Detect which cell encompasses the target text, then output its (X, Y) center coordinate. 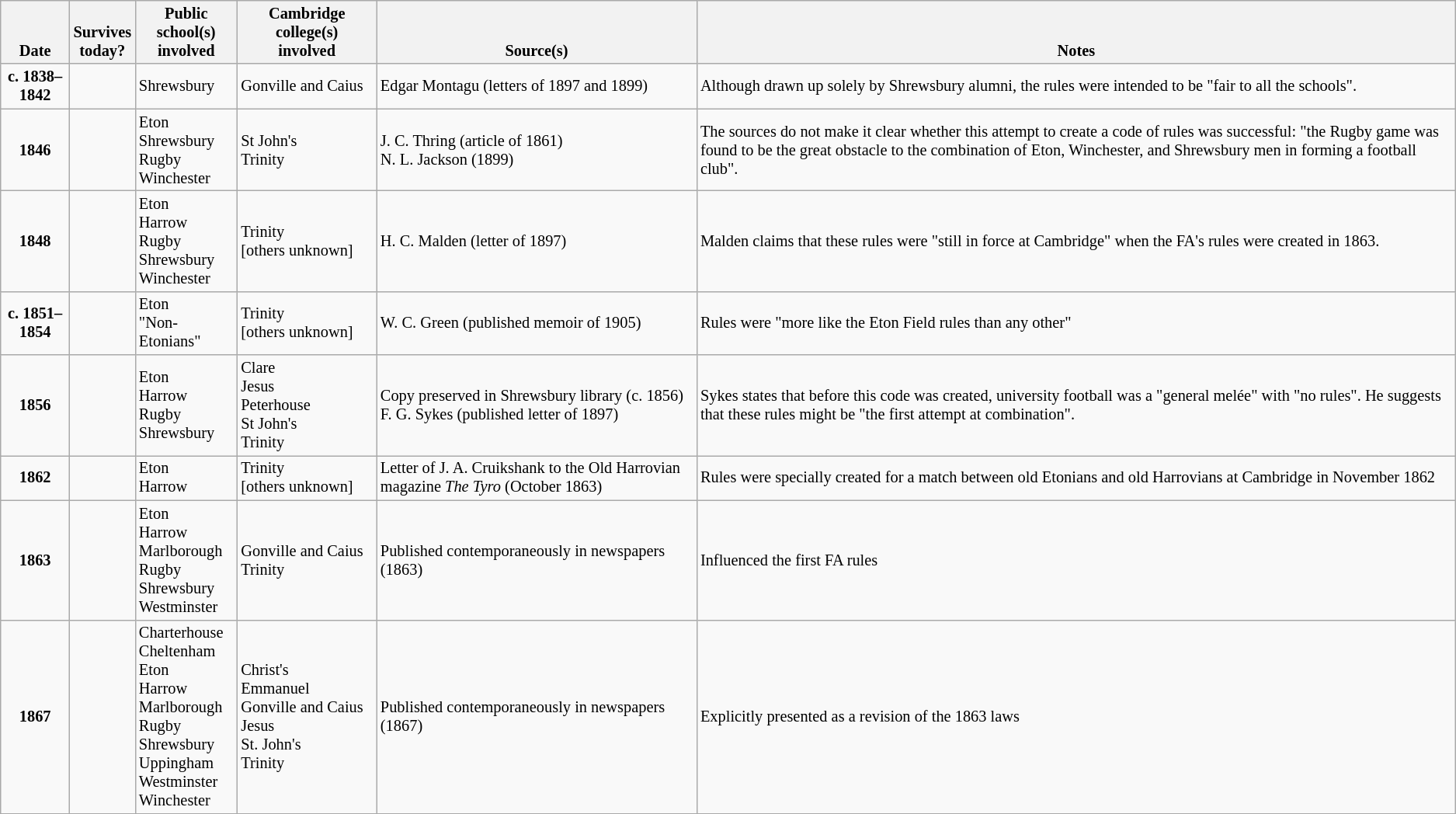
Explicitly presented as a revision of the 1863 laws (1076, 717)
Eton"Non-Etonians" (186, 323)
Source(s) (537, 32)
Rules were specially created for a match between old Etonians and old Harrovians at Cambridge in November 1862 (1076, 478)
EtonHarrowMarlboroughRugbyShrewsburyWestminster (186, 560)
Date (36, 32)
Letter of J. A. Cruikshank to the Old Harrovian magazine The Tyro (October 1863) (537, 478)
H. C. Malden (letter of 1897) (537, 241)
St John'sTrinity (307, 150)
EtonShrewsburyRugbyWinchester (186, 150)
Although drawn up solely by Shrewsbury alumni, the rules were intended to be "fair to all the schools". (1076, 86)
Gonville and Caius (307, 86)
1856 (36, 405)
1846 (36, 150)
Rules were "more like the Eton Field rules than any other" (1076, 323)
Gonville and CaiusTrinity (307, 560)
ClareJesusPeterhouseSt John'sTrinity (307, 405)
Published contemporaneously in newspapers (1863) (537, 560)
Public school(s)involved (186, 32)
J. C. Thring (article of 1861)N. L. Jackson (1899) (537, 150)
Influenced the first FA rules (1076, 560)
Shrewsbury (186, 86)
1867 (36, 717)
W. C. Green (published memoir of 1905) (537, 323)
Notes (1076, 32)
Copy preserved in Shrewsbury library (c. 1856)F. G. Sykes (published letter of 1897) (537, 405)
1862 (36, 478)
Edgar Montagu (letters of 1897 and 1899) (537, 86)
Christ'sEmmanuelGonville and CaiusJesusSt. John'sTrinity (307, 717)
c. 1851–1854 (36, 323)
Survivestoday? (103, 32)
EtonHarrowRugbyShrewsburyWinchester (186, 241)
Published contemporaneously in newspapers (1867) (537, 717)
CharterhouseCheltenhamEtonHarrowMarlboroughRugbyShrewsburyUppinghamWestminsterWinchester (186, 717)
1863 (36, 560)
c. 1838–1842 (36, 86)
1848 (36, 241)
EtonHarrow (186, 478)
Malden claims that these rules were "still in force at Cambridge" when the FA's rules were created in 1863. (1076, 241)
Cambridge college(s)involved (307, 32)
EtonHarrowRugbyShrewsbury (186, 405)
